Scan for the cell matching the given text and deliver its [x, y] coordinate at center. 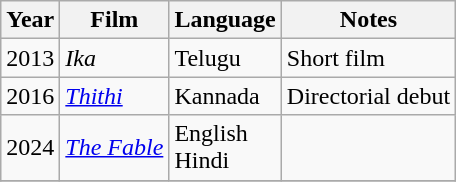
EnglishHindi [225, 148]
2013 [30, 58]
2016 [30, 96]
Ika [114, 58]
Thithi [114, 96]
The Fable [114, 148]
Notes [368, 20]
2024 [30, 148]
Short film [368, 58]
Language [225, 20]
Kannada [225, 96]
Year [30, 20]
Telugu [225, 58]
Film [114, 20]
Directorial debut [368, 96]
